Return [X, Y] of the center of cell containing provided text 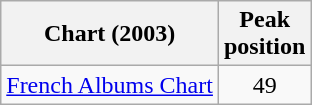
Chart (2003) [110, 34]
Peakposition [264, 34]
49 [264, 85]
French Albums Chart [110, 85]
